Capture the cell that displays the provided text and extract its (x, y) central coordinate. 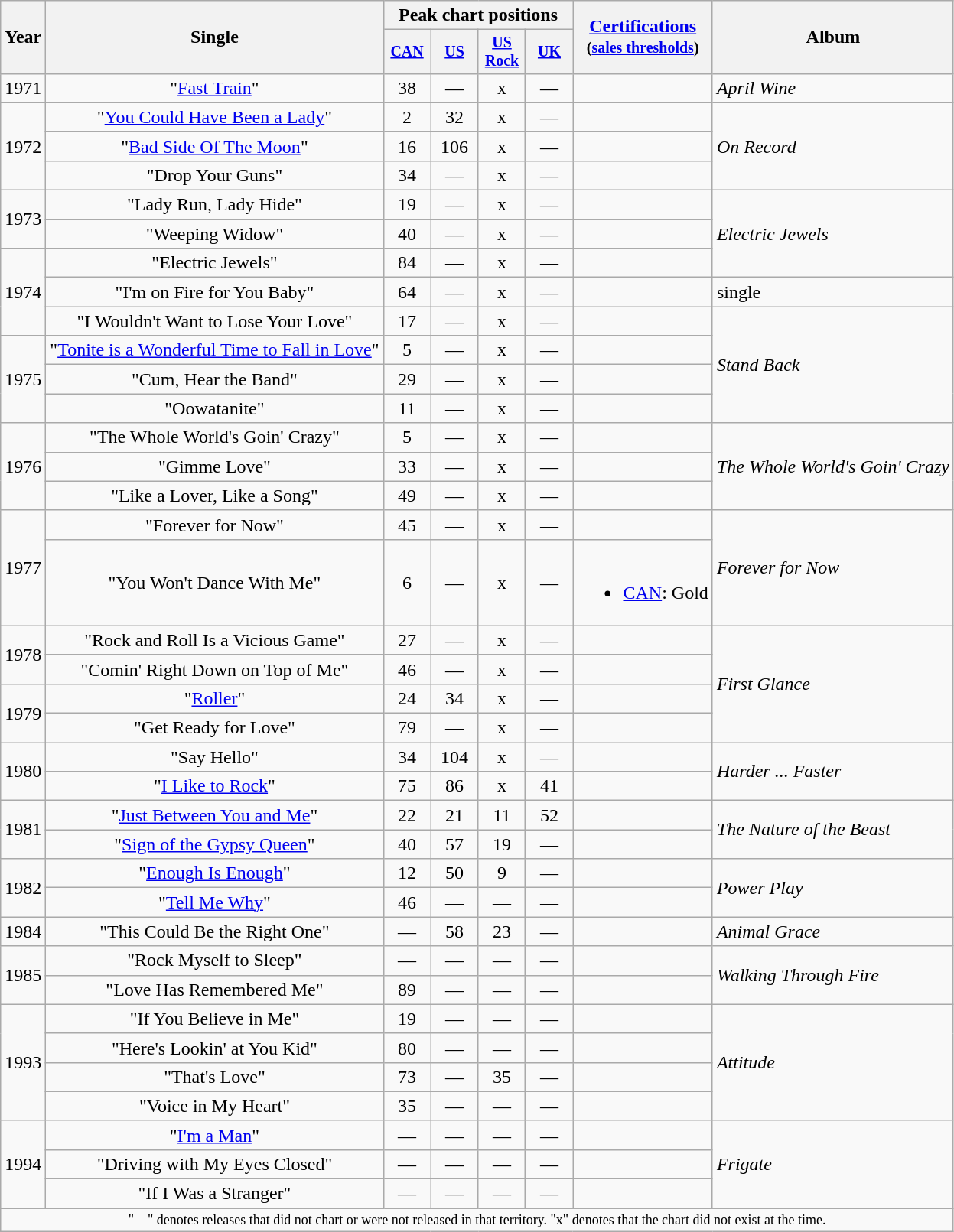
Animal Grace (832, 931)
1971 (23, 88)
1993 (23, 1062)
"Here's Lookin' at You Kid" (214, 1048)
33 (407, 466)
Frigate (832, 1164)
1978 (23, 655)
single (832, 292)
Album (832, 37)
April Wine (832, 88)
US (454, 52)
"Oowatanite" (214, 408)
"You Could Have Been a Lady" (214, 117)
"Tonite is a Wonderful Time to Fall in Love" (214, 350)
Year (23, 37)
22 (407, 815)
73 (407, 1077)
"Gimme Love" (214, 466)
Power Play (832, 888)
64 (407, 292)
"Rock and Roll Is a Vicious Game" (214, 640)
6 (407, 583)
Peak chart positions (478, 15)
"Driving with My Eyes Closed" (214, 1164)
"The Whole World's Goin' Crazy" (214, 437)
"This Could Be the Right One" (214, 931)
52 (549, 815)
106 (454, 146)
US Rock (502, 52)
1984 (23, 931)
84 (407, 263)
"Sign of the Gypsy Queen" (214, 844)
"Just Between You and Me" (214, 815)
79 (407, 728)
"That's Love" (214, 1077)
"You Won't Dance With Me" (214, 583)
"If You Believe in Me" (214, 1019)
"Roller" (214, 698)
First Glance (832, 684)
"Forever for Now" (214, 525)
1977 (23, 567)
29 (407, 379)
21 (454, 815)
27 (407, 640)
32 (454, 117)
The Whole World's Goin' Crazy (832, 466)
"Say Hello" (214, 757)
"Weeping Widow" (214, 234)
Forever for Now (832, 567)
UK (549, 52)
86 (454, 786)
1972 (23, 146)
Attitude (832, 1062)
"Electric Jewels" (214, 263)
38 (407, 88)
45 (407, 525)
1982 (23, 888)
23 (502, 931)
"Like a Lover, Like a Song" (214, 496)
80 (407, 1048)
"I Wouldn't Want to Lose Your Love" (214, 321)
1994 (23, 1164)
Walking Through Fire (832, 975)
1981 (23, 830)
"Enough Is Enough" (214, 873)
1976 (23, 466)
"I'm a Man" (214, 1135)
2 (407, 117)
"Comin' Right Down on Top of Me" (214, 669)
"I'm on Fire for You Baby" (214, 292)
CAN (407, 52)
Electric Jewels (832, 234)
12 (407, 873)
9 (502, 873)
Certifications(sales thresholds) (643, 37)
CAN: Gold (643, 583)
"Tell Me Why" (214, 902)
"Bad Side Of The Moon" (214, 146)
Stand Back (832, 365)
58 (454, 931)
1980 (23, 772)
"—" denotes releases that did not chart or were not released in that territory. "x" denotes that the chart did not exist at the time. (477, 1221)
Harder ... Faster (832, 772)
Single (214, 37)
49 (407, 496)
1975 (23, 379)
16 (407, 146)
"If I Was a Stranger" (214, 1194)
1974 (23, 292)
"I Like to Rock" (214, 786)
"Drop Your Guns" (214, 175)
104 (454, 757)
89 (407, 990)
"Fast Train" (214, 88)
1979 (23, 713)
41 (549, 786)
"Lady Run, Lady Hide" (214, 205)
24 (407, 698)
1973 (23, 219)
17 (407, 321)
The Nature of the Beast (832, 830)
50 (454, 873)
"Voice in My Heart" (214, 1106)
"Love Has Remembered Me" (214, 990)
57 (454, 844)
"Get Ready for Love" (214, 728)
1985 (23, 975)
"Rock Myself to Sleep" (214, 961)
75 (407, 786)
"Cum, Hear the Band" (214, 379)
On Record (832, 146)
